Find where the given text appears and provide that cell's center as (X, Y) coordinate. 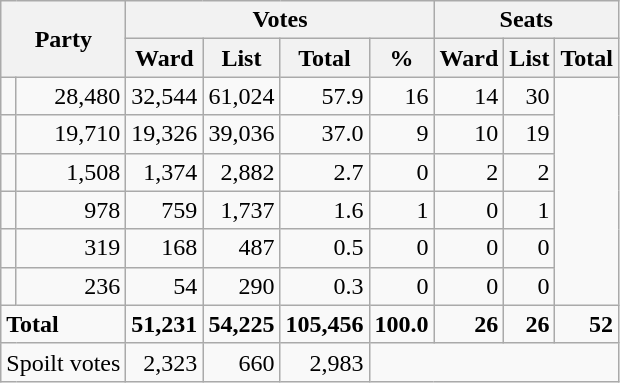
319 (70, 248)
54,225 (242, 324)
0.3 (324, 286)
32,544 (164, 96)
Spoilt votes (64, 362)
Party (64, 39)
10 (469, 134)
2,323 (164, 362)
% (402, 58)
487 (242, 248)
39,036 (242, 134)
290 (242, 286)
1.6 (324, 210)
37.0 (324, 134)
2,983 (324, 362)
0.5 (324, 248)
660 (242, 362)
14 (469, 96)
57.9 (324, 96)
2.7 (324, 172)
51,231 (164, 324)
Seats (526, 20)
30 (530, 96)
61,024 (242, 96)
54 (164, 286)
19,710 (70, 134)
19,326 (164, 134)
236 (70, 286)
1,737 (242, 210)
759 (164, 210)
16 (402, 96)
1,508 (70, 172)
978 (70, 210)
105,456 (324, 324)
1,374 (164, 172)
2,882 (242, 172)
9 (402, 134)
Votes (280, 20)
168 (164, 248)
19 (530, 134)
52 (587, 324)
28,480 (70, 96)
100.0 (402, 324)
